Return the [X, Y] coordinate for the center point of the cell that contains the specified text.  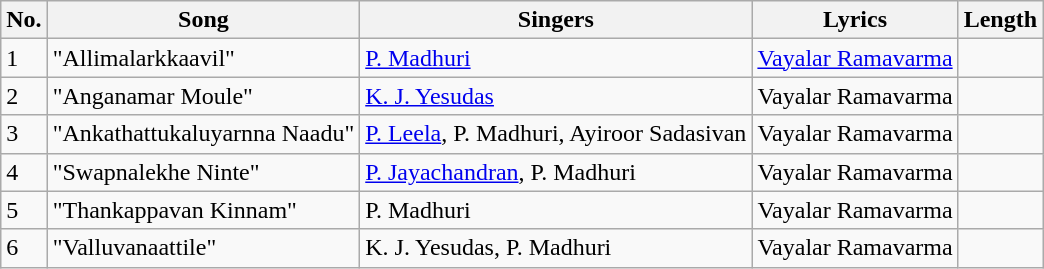
3 [24, 134]
K. J. Yesudas, P. Madhuri [556, 248]
Singers [556, 20]
4 [24, 172]
"Allimalarkkaavil" [204, 58]
Lyrics [855, 20]
K. J. Yesudas [556, 96]
"Valluvanaattile" [204, 248]
2 [24, 96]
No. [24, 20]
1 [24, 58]
P. Jayachandran, P. Madhuri [556, 172]
"Anganamar Moule" [204, 96]
"Ankathattukaluyarnna Naadu" [204, 134]
Length [1000, 20]
"Swapnalekhe Ninte" [204, 172]
5 [24, 210]
Song [204, 20]
6 [24, 248]
P. Leela, P. Madhuri, Ayiroor Sadasivan [556, 134]
"Thankappavan Kinnam" [204, 210]
